Pinpoint the cell where the given text exists, returning its (x, y) midpoint coordinate. 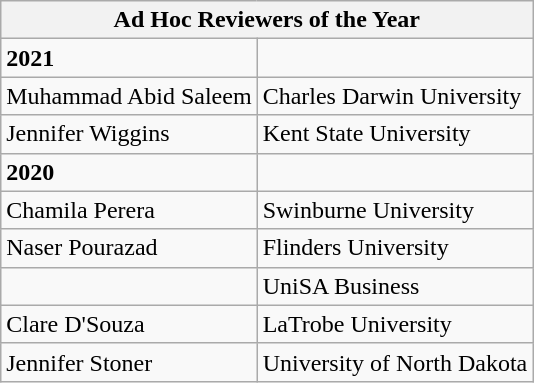
Swinburne University (395, 210)
2021 (129, 58)
Muhammad Abid Saleem (129, 96)
Charles Darwin University (395, 96)
University of North Dakota (395, 362)
Ad Hoc Reviewers of the Year (267, 20)
Kent State University (395, 134)
Chamila Perera (129, 210)
Naser Pourazad (129, 248)
Flinders University (395, 248)
2020 (129, 172)
Jennifer Wiggins (129, 134)
LaTrobe University (395, 324)
UniSA Business (395, 286)
Clare D'Souza (129, 324)
Jennifer Stoner (129, 362)
